Detect which cell encompasses the target text, then output its (x, y) center coordinate. 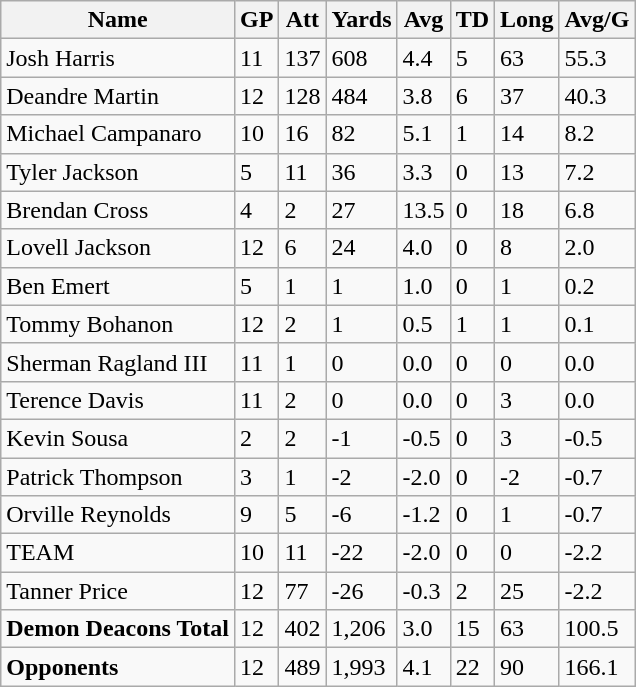
1.0 (424, 286)
8 (527, 248)
Avg/G (597, 20)
-6 (362, 515)
24 (362, 248)
489 (302, 667)
Att (302, 20)
13.5 (424, 210)
Tommy Bohanon (118, 324)
0.5 (424, 324)
100.5 (597, 629)
7.2 (597, 172)
15 (472, 629)
55.3 (597, 58)
-0.3 (424, 591)
25 (527, 591)
6.8 (597, 210)
Michael Campanaro (118, 134)
18 (527, 210)
Kevin Sousa (118, 438)
Deandre Martin (118, 96)
82 (362, 134)
608 (362, 58)
1,993 (362, 667)
27 (362, 210)
Ben Emert (118, 286)
Opponents (118, 667)
4.4 (424, 58)
13 (527, 172)
5.1 (424, 134)
22 (472, 667)
4.0 (424, 248)
402 (302, 629)
Tanner Price (118, 591)
Sherman Ragland III (118, 362)
14 (527, 134)
0.2 (597, 286)
2.0 (597, 248)
4.1 (424, 667)
4 (256, 210)
Demon Deacons Total (118, 629)
-1 (362, 438)
77 (302, 591)
Name (118, 20)
8.2 (597, 134)
1,206 (362, 629)
16 (302, 134)
37 (527, 96)
0.1 (597, 324)
90 (527, 667)
Lovell Jackson (118, 248)
Orville Reynolds (118, 515)
Brendan Cross (118, 210)
3.0 (424, 629)
3.3 (424, 172)
Long (527, 20)
166.1 (597, 667)
-22 (362, 553)
TEAM (118, 553)
36 (362, 172)
Yards (362, 20)
484 (362, 96)
128 (302, 96)
137 (302, 58)
9 (256, 515)
-1.2 (424, 515)
-26 (362, 591)
Tyler Jackson (118, 172)
GP (256, 20)
Patrick Thompson (118, 477)
3.8 (424, 96)
Terence Davis (118, 400)
Josh Harris (118, 58)
40.3 (597, 96)
TD (472, 20)
Avg (424, 20)
